Find where the given text appears and provide that cell's center as (X, Y) coordinate. 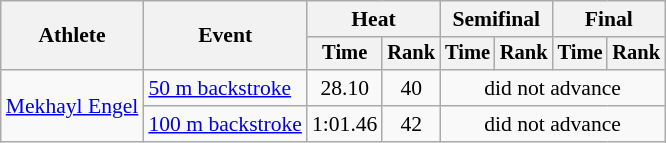
Mekhayl Engel (72, 106)
42 (411, 124)
28.10 (344, 88)
Final (609, 19)
Semifinal (496, 19)
Athlete (72, 36)
Heat (374, 19)
40 (411, 88)
1:01.46 (344, 124)
50 m backstroke (225, 88)
Event (225, 36)
100 m backstroke (225, 124)
